From the cell containing the given text, extract its center point as [x, y] coordinate. 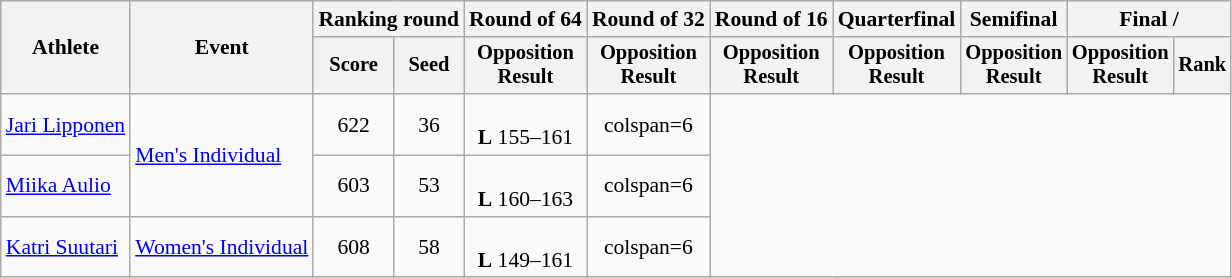
Round of 16 [772, 19]
Round of 64 [526, 19]
Ranking round [388, 19]
Event [222, 48]
603 [354, 186]
622 [354, 124]
Quarterfinal [897, 19]
Rank [1203, 66]
Semifinal [1014, 19]
608 [354, 248]
Seed [429, 66]
58 [429, 248]
Men's Individual [222, 155]
Final / [1149, 19]
Round of 32 [648, 19]
L 155–161 [526, 124]
53 [429, 186]
Women's Individual [222, 248]
Katri Suutari [66, 248]
Athlete [66, 48]
L 160–163 [526, 186]
36 [429, 124]
Miika Aulio [66, 186]
Jari Lipponen [66, 124]
L 149–161 [526, 248]
Score [354, 66]
